Identify which cell holds the provided text, then report its (x, y) central coordinate. 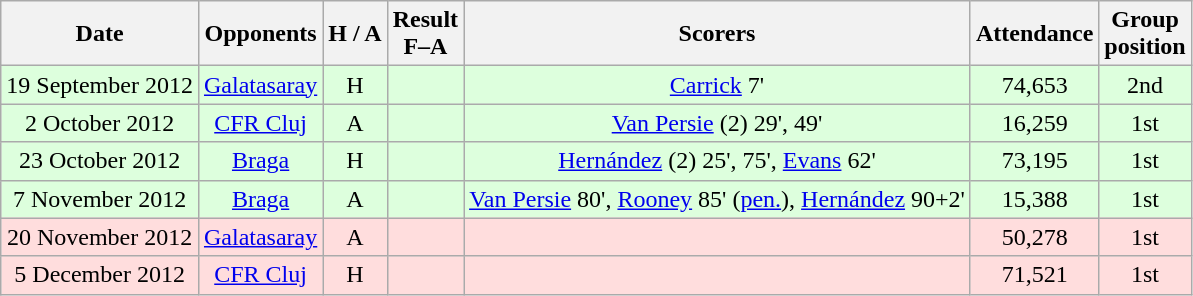
Date (100, 34)
ResultF–A (425, 34)
19 September 2012 (100, 85)
H / A (355, 34)
2nd (1145, 85)
74,653 (1034, 85)
Scorers (718, 34)
Groupposition (1145, 34)
Attendance (1034, 34)
15,388 (1034, 199)
Van Persie 80', Rooney 85' (pen.), Hernández 90+2' (718, 199)
Opponents (260, 34)
20 November 2012 (100, 237)
Hernández (2) 25', 75', Evans 62' (718, 161)
2 October 2012 (100, 123)
Carrick 7' (718, 85)
5 December 2012 (100, 275)
73,195 (1034, 161)
50,278 (1034, 237)
16,259 (1034, 123)
23 October 2012 (100, 161)
71,521 (1034, 275)
Van Persie (2) 29', 49' (718, 123)
7 November 2012 (100, 199)
